Provide the [x, y] coordinate of the cell's center where the given text is located.  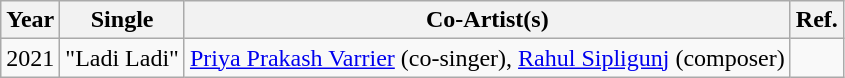
Year [30, 20]
2021 [30, 58]
Co-Artist(s) [487, 20]
"Ladi Ladi" [122, 58]
Single [122, 20]
Ref. [816, 20]
Priya Prakash Varrier (co-singer), Rahul Sipligunj (composer) [487, 58]
